Determine the [X, Y] coordinate at the center of the cell enclosing the given text.  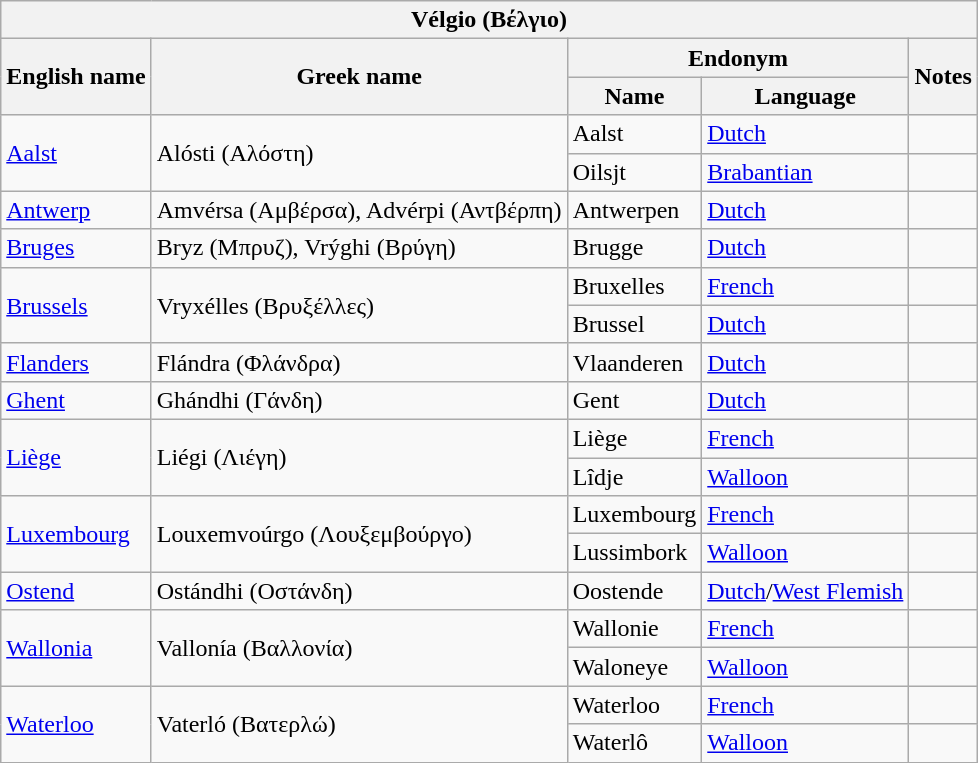
Name [634, 96]
Bruxelles [634, 286]
Waloneye [634, 667]
Wallonie [634, 629]
Wallonia [76, 648]
Antwerp [76, 210]
Notes [943, 77]
Lussimbork [634, 553]
Ghándhi (Γάνδη) [359, 400]
Brugge [634, 248]
Louxemvoúrgo (Λουξεμβούργο) [359, 534]
Waterlô [634, 743]
Oostende [634, 591]
Ghent [76, 400]
Vryxélles (Βρυξέλλες) [359, 305]
Oilsjt [634, 172]
Bruges [76, 248]
English name [76, 77]
Flanders [76, 362]
Ostándhi (Οστάνδη) [359, 591]
Lîdje [634, 477]
Language [806, 96]
Endonym [738, 58]
Brussel [634, 324]
Liégi (Λιέγη) [359, 457]
Bryz (Μπρυζ), Vrýghi (Βρύγη) [359, 248]
Brabantian [806, 172]
Dutch/West Flemish [806, 591]
Vlaanderen [634, 362]
Alósti (Αλόστη) [359, 153]
Amvérsa (Αμβέρσα), Advérpi (Αντβέρπη) [359, 210]
Brussels [76, 305]
Vélgio (Βέλγιο) [490, 20]
Ostend [76, 591]
Gent [634, 400]
Flándra (Φλάνδρα) [359, 362]
Greek name [359, 77]
Vallonía (Βαλλονία) [359, 648]
Vaterló (Βατερλώ) [359, 724]
Antwerpen [634, 210]
